Capture the cell that displays the provided text and extract its [x, y] central coordinate. 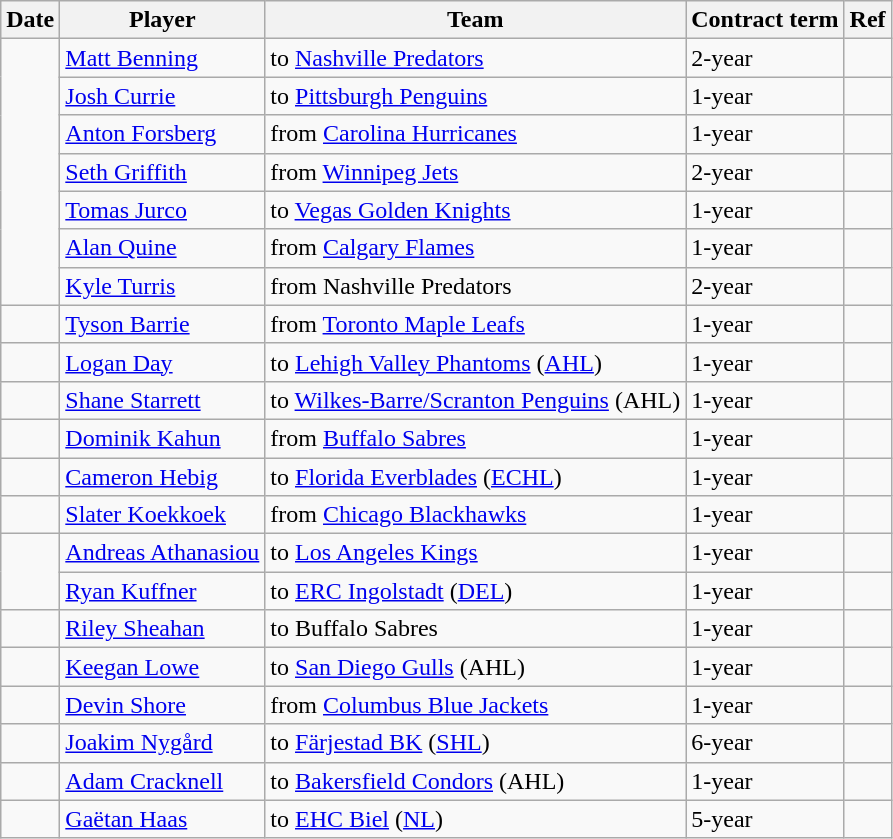
to Los Angeles Kings [476, 553]
Ref [868, 20]
to Bakersfield Condors (AHL) [476, 781]
Tomas Jurco [162, 210]
to San Diego Gulls (AHL) [476, 667]
5-year [765, 819]
to Nashville Predators [476, 58]
Matt Benning [162, 58]
from Columbus Blue Jackets [476, 705]
from Winnipeg Jets [476, 172]
Adam Cracknell [162, 781]
6-year [765, 743]
Contract term [765, 20]
Keegan Lowe [162, 667]
to ERC Ingolstadt (DEL) [476, 591]
Player [162, 20]
Date [30, 20]
to Färjestad BK (SHL) [476, 743]
Joakim Nygård [162, 743]
Andreas Athanasiou [162, 553]
Cameron Hebig [162, 477]
Ryan Kuffner [162, 591]
Logan Day [162, 362]
from Toronto Maple Leafs [476, 324]
Team [476, 20]
Slater Koekkoek [162, 515]
Alan Quine [162, 248]
from Calgary Flames [476, 248]
Anton Forsberg [162, 134]
Josh Currie [162, 96]
from Chicago Blackhawks [476, 515]
Dominik Kahun [162, 438]
from Carolina Hurricanes [476, 134]
to Pittsburgh Penguins [476, 96]
from Nashville Predators [476, 286]
Gaëtan Haas [162, 819]
Seth Griffith [162, 172]
from Buffalo Sabres [476, 438]
to Lehigh Valley Phantoms (AHL) [476, 362]
Shane Starrett [162, 400]
to Wilkes-Barre/Scranton Penguins (AHL) [476, 400]
to EHC Biel (NL) [476, 819]
Tyson Barrie [162, 324]
to Buffalo Sabres [476, 629]
to Vegas Golden Knights [476, 210]
Riley Sheahan [162, 629]
to Florida Everblades (ECHL) [476, 477]
Devin Shore [162, 705]
Kyle Turris [162, 286]
